Determine the (x, y) coordinate at the center of the cell enclosing the given text.  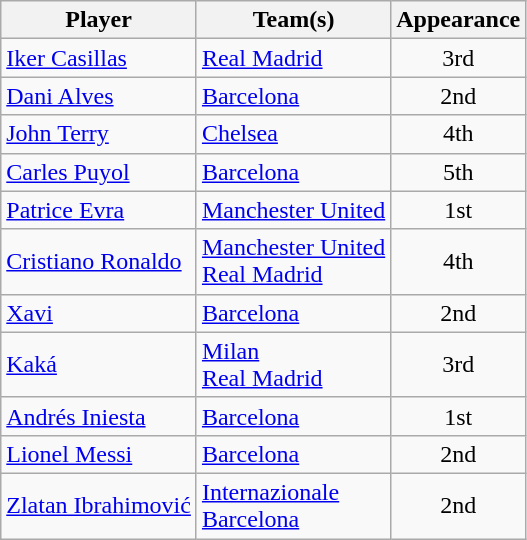
Player (99, 20)
Manchester United (293, 210)
Andrés Iniesta (99, 416)
Zlatan Ibrahimović (99, 506)
Lionel Messi (99, 454)
Cristiano Ronaldo (99, 262)
Iker Casillas (99, 58)
Dani Alves (99, 96)
John Terry (99, 134)
Carles Puyol (99, 172)
Milan Real Madrid (293, 364)
Manchester United Real Madrid (293, 262)
Xavi (99, 313)
Real Madrid (293, 58)
Appearance (458, 20)
Kaká (99, 364)
Patrice Evra (99, 210)
Internazionale Barcelona (293, 506)
Chelsea (293, 134)
5th (458, 172)
Team(s) (293, 20)
